Find where the given text appears and provide that cell's center as (X, Y) coordinate. 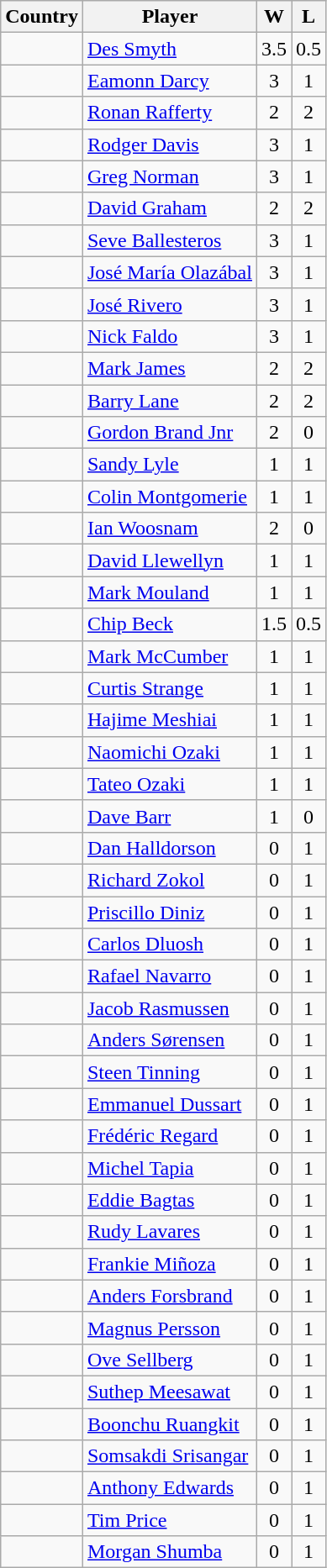
Eamonn Darcy (170, 81)
Morgan Shumba (170, 1552)
Des Smyth (170, 49)
Jacob Rasmussen (170, 1008)
Mark McCumber (170, 656)
3.5 (274, 49)
Mark Mouland (170, 592)
Priscillo Diniz (170, 912)
Country (42, 17)
David Graham (170, 208)
Emmanuel Dussart (170, 1104)
Tim Price (170, 1520)
Suthep Meesawat (170, 1392)
Curtis Strange (170, 688)
Player (170, 17)
Frédéric Regard (170, 1136)
Gordon Brand Jnr (170, 433)
Sandy Lyle (170, 465)
Greg Norman (170, 176)
W (274, 17)
Rodger Davis (170, 145)
Michel Tapia (170, 1168)
Carlos Dluosh (170, 944)
Tateo Ozaki (170, 784)
Richard Zokol (170, 880)
Mark James (170, 368)
Ronan Rafferty (170, 113)
José María Olazábal (170, 272)
David Llewellyn (170, 560)
Anders Forsbrand (170, 1296)
Seve Ballesteros (170, 240)
Eddie Bagtas (170, 1200)
Hajime Meshiai (170, 720)
Boonchu Ruangkit (170, 1424)
José Rivero (170, 304)
Dave Barr (170, 816)
Somsakdi Srisangar (170, 1456)
Chip Beck (170, 624)
Steen Tinning (170, 1072)
L (309, 17)
1.5 (274, 624)
Naomichi Ozaki (170, 752)
Rudy Lavares (170, 1232)
Ian Woosnam (170, 529)
Frankie Miñoza (170, 1264)
Barry Lane (170, 401)
Colin Montgomerie (170, 497)
Nick Faldo (170, 336)
Anthony Edwards (170, 1488)
Magnus Persson (170, 1328)
Anders Sørensen (170, 1040)
Ove Sellberg (170, 1360)
Rafael Navarro (170, 976)
Dan Halldorson (170, 848)
